Locate the cell with the specified text and output its [x, y] center coordinate. 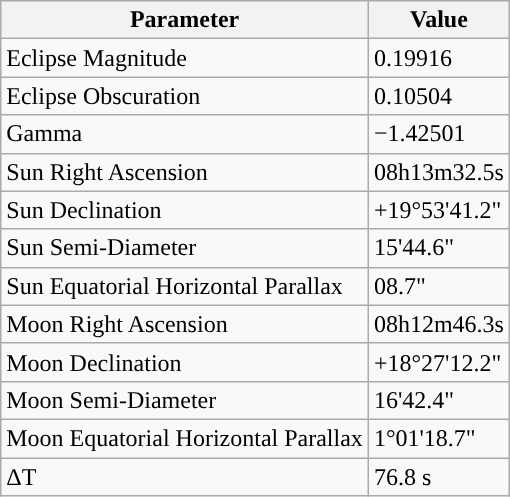
−1.42501 [438, 134]
Eclipse Magnitude [185, 58]
08h12m46.3s [438, 324]
Gamma [185, 134]
+18°27'12.2" [438, 362]
+19°53'41.2" [438, 210]
Sun Right Ascension [185, 172]
08.7" [438, 286]
0.10504 [438, 96]
1°01'18.7" [438, 438]
Sun Equatorial Horizontal Parallax [185, 286]
Moon Declination [185, 362]
Moon Equatorial Horizontal Parallax [185, 438]
Sun Semi-Diameter [185, 248]
Moon Right Ascension [185, 324]
Eclipse Obscuration [185, 96]
76.8 s [438, 477]
0.19916 [438, 58]
ΔT [185, 477]
08h13m32.5s [438, 172]
Value [438, 20]
16'42.4" [438, 400]
Parameter [185, 20]
Moon Semi-Diameter [185, 400]
15'44.6" [438, 248]
Sun Declination [185, 210]
